Extract the [x, y] coordinate from the center of the cell holding the provided text.  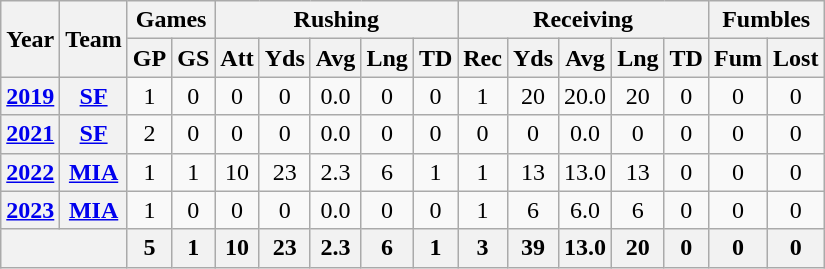
5 [149, 248]
Team [94, 39]
Fum [738, 58]
2 [149, 134]
Att [237, 58]
2021 [30, 134]
GP [149, 58]
Fumbles [766, 20]
Receiving [584, 20]
GS [194, 58]
Year [30, 39]
Rushing [336, 20]
Games [170, 20]
39 [532, 248]
Lost [796, 58]
3 [483, 248]
Rec [483, 58]
20.0 [586, 96]
2022 [30, 172]
2019 [30, 96]
2023 [30, 210]
6.0 [586, 210]
